Return [x, y] of the center of cell containing provided text 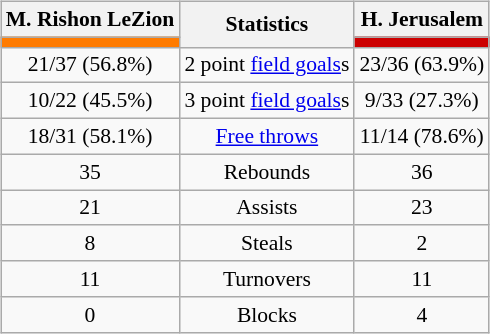
0 [90, 314]
Blocks [266, 314]
8 [90, 243]
H. Jerusalem [422, 19]
35 [90, 172]
9/33 (27.3%) [422, 101]
11/14 (78.6%) [422, 136]
3 point field goalss [266, 101]
2 point field goalss [266, 65]
4 [422, 314]
Steals [266, 243]
23 [422, 208]
Turnovers [266, 279]
23/36 (63.9%) [422, 65]
21 [90, 208]
M. Rishon LeZion [90, 19]
Rebounds [266, 172]
Statistics [266, 24]
21/37 (56.8%) [90, 65]
36 [422, 172]
2 [422, 243]
18/31 (58.1%) [90, 136]
Free throws [266, 136]
10/22 (45.5%) [90, 101]
Assists [266, 208]
